Return (x, y) of the center of cell containing provided text 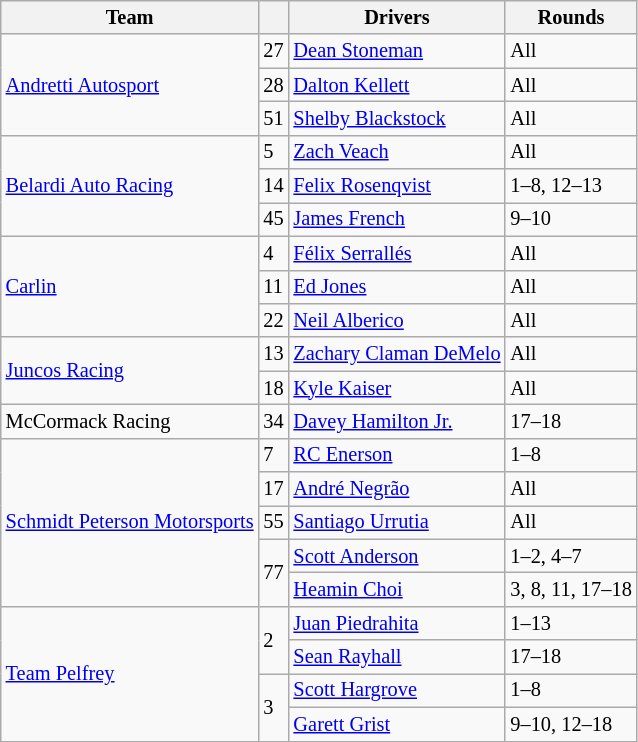
Scott Hargrove (398, 690)
Rounds (570, 17)
Drivers (398, 17)
Shelby Blackstock (398, 118)
Team Pelfrey (130, 674)
9–10 (570, 219)
Juan Piedrahita (398, 623)
Felix Rosenqvist (398, 186)
5 (273, 152)
9–10, 12–18 (570, 724)
55 (273, 522)
McCormack Racing (130, 421)
Sean Rayhall (398, 657)
3 (273, 706)
Garett Grist (398, 724)
1–2, 4–7 (570, 556)
3, 8, 11, 17–18 (570, 589)
Team (130, 17)
1–13 (570, 623)
Davey Hamilton Jr. (398, 421)
RC Enerson (398, 455)
7 (273, 455)
Belardi Auto Racing (130, 186)
27 (273, 51)
James French (398, 219)
Dalton Kellett (398, 85)
22 (273, 320)
Ed Jones (398, 287)
13 (273, 354)
Zach Veach (398, 152)
Scott Anderson (398, 556)
34 (273, 421)
4 (273, 253)
Juncos Racing (130, 370)
Carlin (130, 286)
Dean Stoneman (398, 51)
18 (273, 388)
11 (273, 287)
Zachary Claman DeMelo (398, 354)
Félix Serrallés (398, 253)
André Negrão (398, 489)
51 (273, 118)
1–8, 12–13 (570, 186)
45 (273, 219)
Andretti Autosport (130, 84)
17 (273, 489)
77 (273, 572)
28 (273, 85)
Heamin Choi (398, 589)
Neil Alberico (398, 320)
Schmidt Peterson Motorsports (130, 522)
14 (273, 186)
Kyle Kaiser (398, 388)
2 (273, 640)
Santiago Urrutia (398, 522)
